Scan for the cell matching the given text and deliver its (X, Y) coordinate at center. 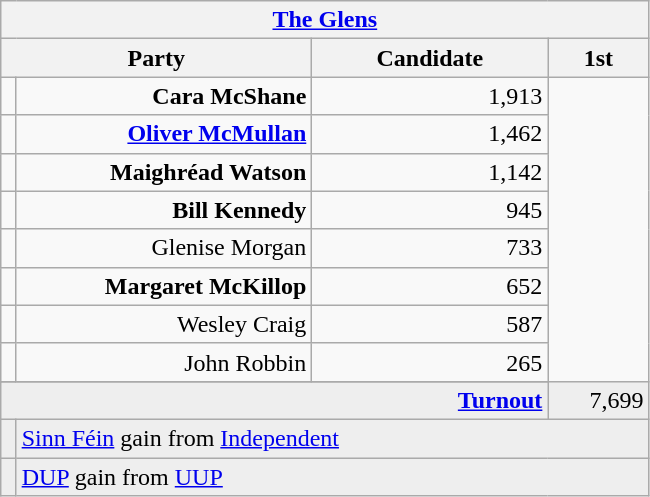
587 (430, 324)
Cara McShane (164, 96)
John Robbin (164, 362)
Bill Kennedy (164, 210)
Oliver McMullan (164, 134)
1,462 (430, 134)
1,913 (430, 96)
1st (598, 58)
265 (430, 362)
1,142 (430, 172)
Maighréad Watson (164, 172)
945 (430, 210)
7,699 (598, 400)
Margaret McKillop (164, 286)
Wesley Craig (164, 324)
Sinn Féin gain from Independent (332, 438)
Party (156, 58)
DUP gain from UUP (332, 477)
Candidate (430, 58)
652 (430, 286)
Turnout (274, 400)
Glenise Morgan (164, 248)
The Glens (325, 20)
733 (430, 248)
